Capture the cell that displays the provided text and extract its [x, y] central coordinate. 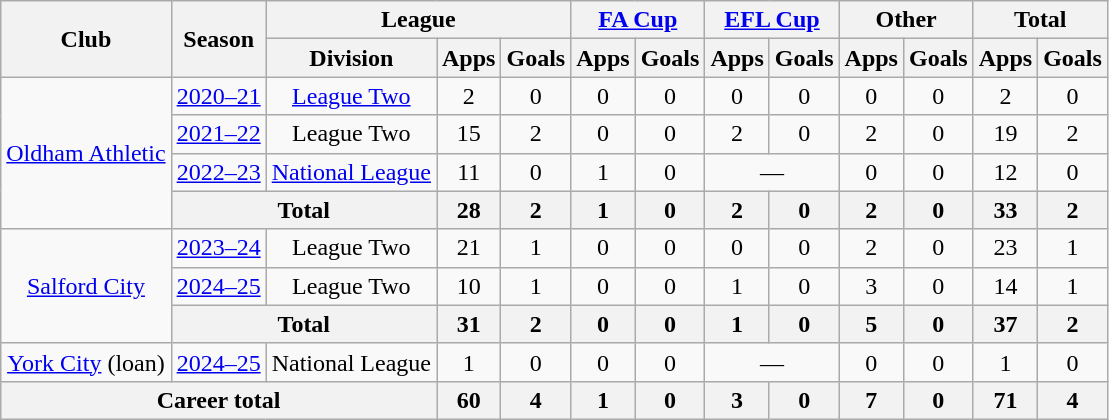
2023–24 [218, 248]
10 [468, 286]
12 [1005, 172]
60 [468, 400]
31 [468, 324]
2021–22 [218, 134]
York City (loan) [86, 362]
League [418, 20]
Other [906, 20]
2020–21 [218, 96]
37 [1005, 324]
2022–23 [218, 172]
Division [351, 58]
19 [1005, 134]
FA Cup [638, 20]
14 [1005, 286]
Season [218, 39]
EFL Cup [772, 20]
23 [1005, 248]
71 [1005, 400]
Career total [219, 400]
15 [468, 134]
Oldham Athletic [86, 153]
33 [1005, 210]
28 [468, 210]
5 [871, 324]
11 [468, 172]
Club [86, 39]
Salford City [86, 286]
21 [468, 248]
7 [871, 400]
